Provide the [X, Y] coordinate of the cell's center where the given text is located.  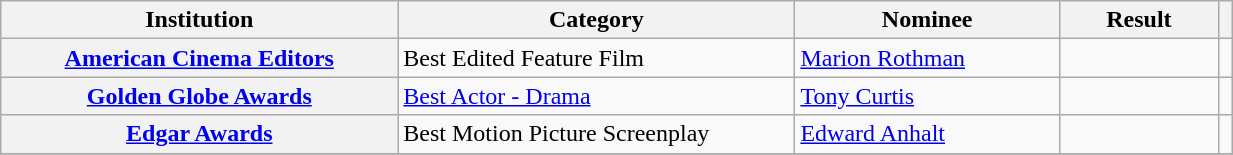
Golden Globe Awards [200, 96]
Nominee [928, 20]
American Cinema Editors [200, 58]
Institution [200, 20]
Edward Anhalt [928, 134]
Best Actor - Drama [596, 96]
Tony Curtis [928, 96]
Result [1140, 20]
Best Motion Picture Screenplay [596, 134]
Category [596, 20]
Best Edited Feature Film [596, 58]
Edgar Awards [200, 134]
Marion Rothman [928, 58]
